For the text-containing cell, return its midpoint in [x, y] coordinate format. 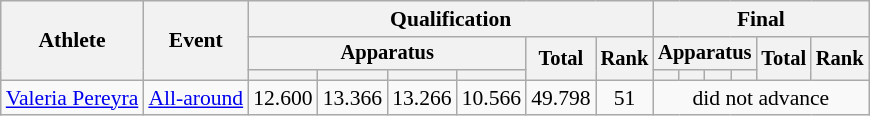
49.798 [560, 98]
Qualification [450, 19]
Athlete [72, 40]
13.266 [422, 98]
10.566 [492, 98]
13.366 [352, 98]
Event [196, 40]
12.600 [282, 98]
Final [760, 19]
51 [625, 98]
All-around [196, 98]
did not advance [760, 98]
Valeria Pereyra [72, 98]
